Detect which cell encompasses the target text, then output its [x, y] center coordinate. 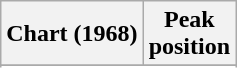
Peakposition [189, 34]
Chart (1968) [72, 34]
